Detect which cell encompasses the target text, then output its [X, Y] center coordinate. 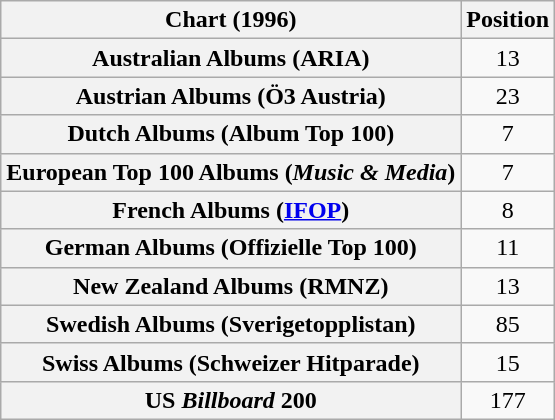
Swiss Albums (Schweizer Hitparade) [231, 362]
German Albums (Offizielle Top 100) [231, 248]
15 [508, 362]
Position [508, 20]
US Billboard 200 [231, 400]
French Albums (IFOP) [231, 210]
23 [508, 96]
177 [508, 400]
Swedish Albums (Sverigetopplistan) [231, 324]
85 [508, 324]
Austrian Albums (Ö3 Austria) [231, 96]
Chart (1996) [231, 20]
11 [508, 248]
Dutch Albums (Album Top 100) [231, 134]
8 [508, 210]
Australian Albums (ARIA) [231, 58]
New Zealand Albums (RMNZ) [231, 286]
European Top 100 Albums (Music & Media) [231, 172]
